Determine the (X, Y) coordinate at the center of the cell enclosing the given text.  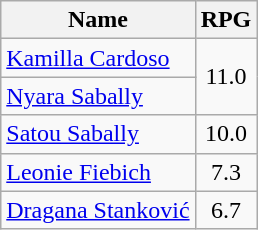
Nyara Sabally (98, 96)
Kamilla Cardoso (98, 58)
Leonie Fiebich (98, 172)
7.3 (226, 172)
11.0 (226, 77)
RPG (226, 20)
Dragana Stanković (98, 210)
Satou Sabally (98, 134)
6.7 (226, 210)
Name (98, 20)
10.0 (226, 134)
